Extract the [x, y] coordinate from the center of the cell holding the provided text.  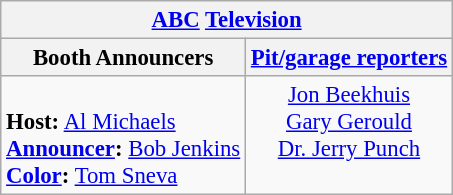
ABC Television [227, 20]
Booth Announcers [124, 58]
Pit/garage reporters [350, 58]
Jon BeekhuisGary GerouldDr. Jerry Punch [350, 136]
Host: Al Michaels Announcer: Bob Jenkins Color: Tom Sneva [124, 136]
